Scan for the cell matching the given text and deliver its (X, Y) coordinate at center. 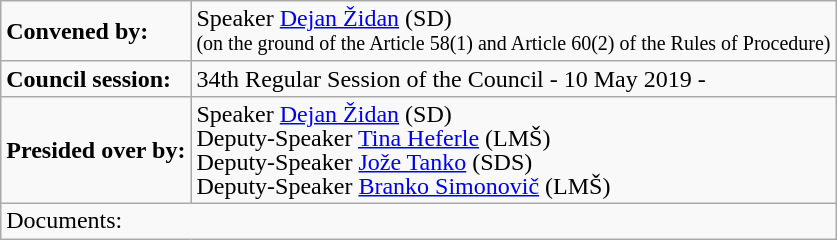
Speaker Dejan Židan (SD)(on the ground of the Article 58(1) and Article 60(2) of the Rules of Procedure) (514, 32)
Convened by: (96, 32)
Speaker Dejan Židan (SD)Deputy-Speaker Tina Heferle (LMŠ)Deputy-Speaker Jože Tanko (SDS)Deputy-Speaker Branko Simonovič (LMŠ) (514, 150)
Council session: (96, 78)
34th Regular Session of the Council - 10 May 2019 - (514, 78)
Documents: (418, 220)
Presided over by: (96, 150)
